Capture the cell that displays the provided text and extract its (x, y) central coordinate. 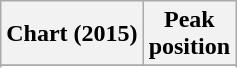
Chart (2015) (72, 34)
Peakposition (189, 34)
